Scan for the cell matching the given text and deliver its [X, Y] coordinate at center. 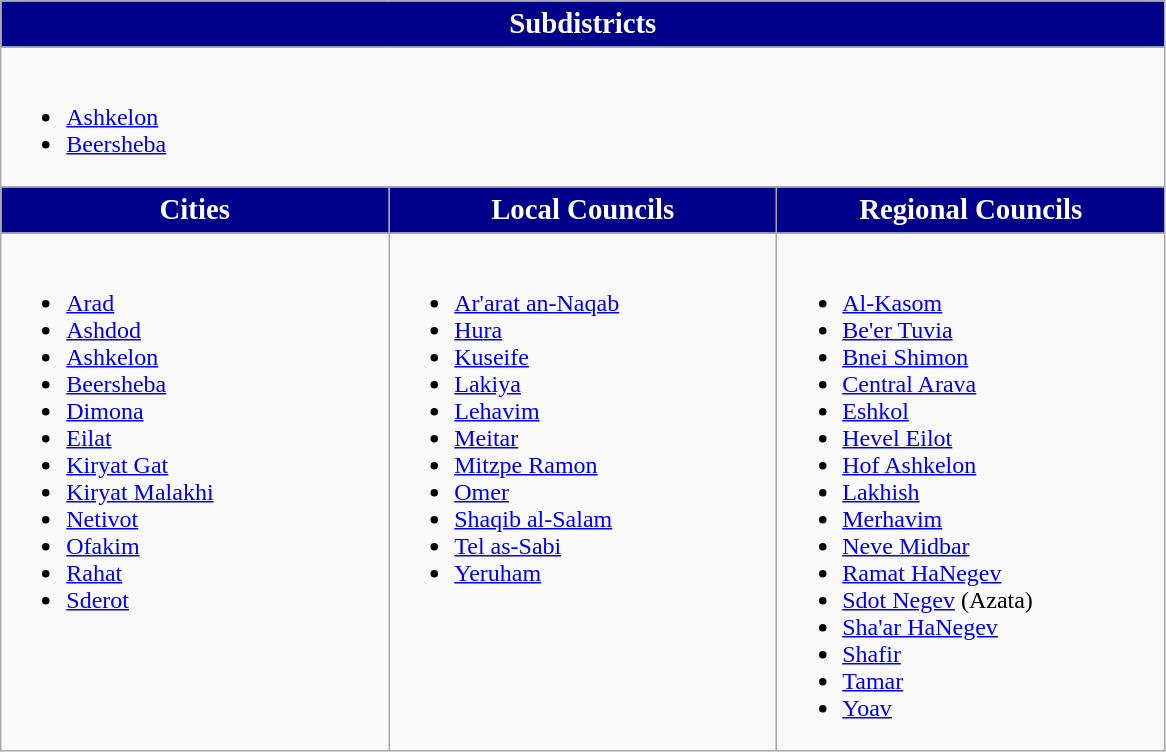
Local Councils [583, 210]
Ar'arat an-NaqabHuraKuseifeLakiyaLehavimMeitarMitzpe RamonOmerShaqib al-SalamTel as-SabiYeruham [583, 492]
AradAshdodAshkelonBeershebaDimonaEilatKiryat GatKiryat MalakhiNetivotOfakimRahatSderot [195, 492]
AshkelonBeersheba [583, 117]
Regional Councils [971, 210]
Subdistricts [583, 24]
Cities [195, 210]
